Return the (x, y) coordinate for the center point of the cell that contains the specified text.  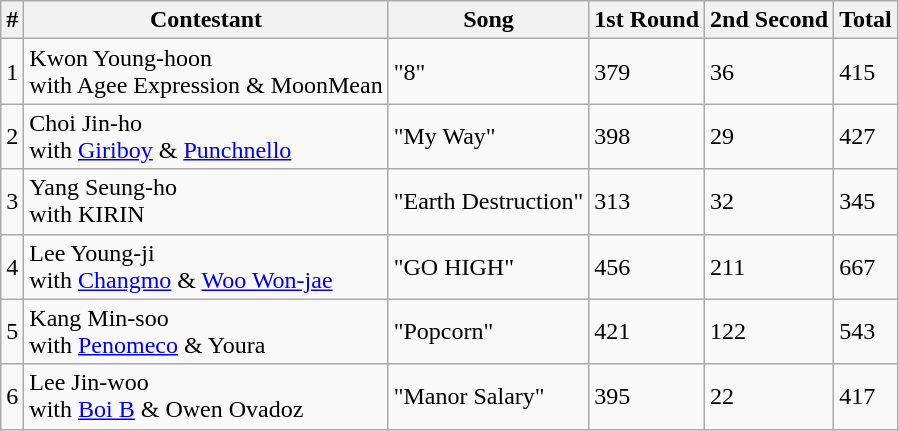
Kwon Young-hoonwith Agee Expression & MoonMean (206, 72)
Lee Young-jiwith Changmo & Woo Won-jae (206, 266)
417 (866, 396)
211 (770, 266)
"My Way" (488, 136)
"8" (488, 72)
379 (647, 72)
"Earth Destruction" (488, 202)
398 (647, 136)
"Popcorn" (488, 332)
Kang Min-soowith Penomeco & Youra (206, 332)
427 (866, 136)
Song (488, 20)
1st Round (647, 20)
"GO HIGH" (488, 266)
415 (866, 72)
36 (770, 72)
2 (12, 136)
667 (866, 266)
# (12, 20)
313 (647, 202)
32 (770, 202)
5 (12, 332)
Choi Jin-howith Giriboy & Punchnello (206, 136)
122 (770, 332)
Contestant (206, 20)
"Manor Salary" (488, 396)
421 (647, 332)
3 (12, 202)
1 (12, 72)
2nd Second (770, 20)
395 (647, 396)
22 (770, 396)
6 (12, 396)
4 (12, 266)
29 (770, 136)
345 (866, 202)
Total (866, 20)
Yang Seung-howith KIRIN (206, 202)
Lee Jin-woowith Boi B & Owen Ovadoz (206, 396)
543 (866, 332)
456 (647, 266)
